Capture the cell that displays the provided text and extract its [x, y] central coordinate. 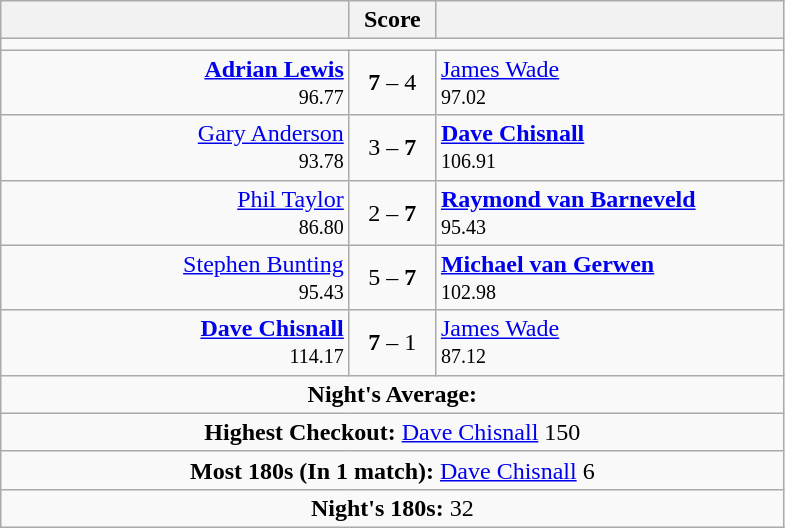
Stephen Bunting 95.43 [176, 278]
Night's 180s: 32 [392, 508]
James Wade 97.02 [610, 82]
Dave Chisnall 106.91 [610, 148]
3 – 7 [392, 148]
Michael van Gerwen 102.98 [610, 278]
2 – 7 [392, 212]
James Wade 87.12 [610, 342]
Adrian Lewis 96.77 [176, 82]
Night's Average: [392, 394]
Most 180s (In 1 match): Dave Chisnall 6 [392, 470]
5 – 7 [392, 278]
Highest Checkout: Dave Chisnall 150 [392, 432]
7 – 4 [392, 82]
7 – 1 [392, 342]
Raymond van Barneveld 95.43 [610, 212]
Phil Taylor 86.80 [176, 212]
Dave Chisnall 114.17 [176, 342]
Score [392, 20]
Gary Anderson 93.78 [176, 148]
